Pinpoint the cell where the given text exists, returning its [x, y] midpoint coordinate. 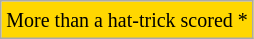
More than a hat-trick scored * [128, 20]
